Capture the cell that displays the provided text and extract its [x, y] central coordinate. 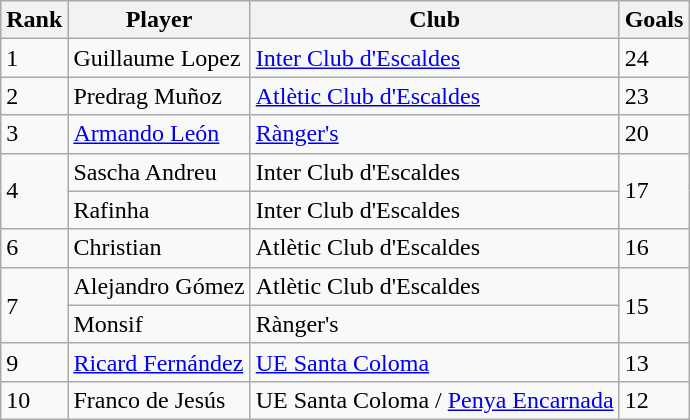
UE Santa Coloma / Penya Encarnada [434, 400]
Franco de Jesús [159, 400]
17 [654, 191]
Monsif [159, 324]
7 [34, 305]
1 [34, 58]
Club [434, 20]
16 [654, 248]
13 [654, 362]
Player [159, 20]
Predrag Muñoz [159, 96]
Ricard Fernández [159, 362]
3 [34, 134]
Christian [159, 248]
4 [34, 191]
Guillaume Lopez [159, 58]
Goals [654, 20]
12 [654, 400]
Armando León [159, 134]
Alejandro Gómez [159, 286]
9 [34, 362]
Rafinha [159, 210]
Rank [34, 20]
20 [654, 134]
UE Santa Coloma [434, 362]
15 [654, 305]
23 [654, 96]
2 [34, 96]
10 [34, 400]
6 [34, 248]
Sascha Andreu [159, 172]
24 [654, 58]
